From the cell containing the given text, extract its center point as (X, Y) coordinate. 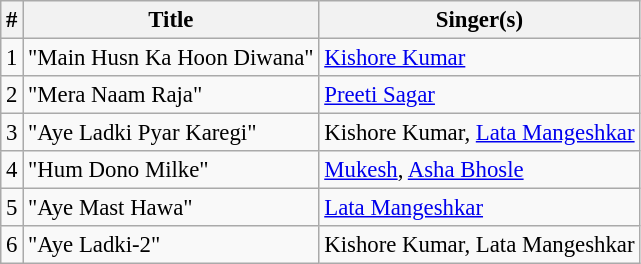
"Aye Ladki Pyar Karegi" (171, 133)
5 (12, 208)
4 (12, 170)
Title (171, 20)
"Main Husn Ka Hoon Diwana" (171, 58)
Mukesh, Asha Bhosle (480, 170)
"Hum Dono Milke" (171, 170)
# (12, 20)
Preeti Sagar (480, 95)
Singer(s) (480, 20)
2 (12, 95)
"Aye Mast Hawa" (171, 208)
1 (12, 58)
"Mera Naam Raja" (171, 95)
Lata Mangeshkar (480, 208)
6 (12, 245)
"Aye Ladki-2" (171, 245)
Kishore Kumar (480, 58)
3 (12, 133)
